Scan for the cell matching the given text and deliver its [X, Y] coordinate at center. 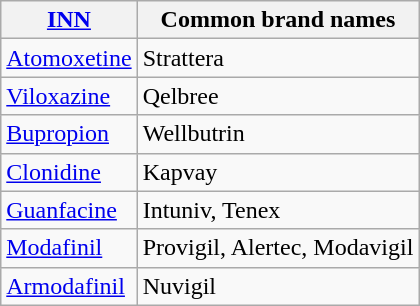
Common brand names [278, 20]
Armodafinil [69, 286]
Kapvay [278, 172]
Viloxazine [69, 96]
Qelbree [278, 96]
Guanfacine [69, 210]
Atomoxetine [69, 58]
Modafinil [69, 248]
INN [69, 20]
Provigil, Alertec, Modavigil [278, 248]
Strattera [278, 58]
Clonidine [69, 172]
Intuniv, Tenex [278, 210]
Bupropion [69, 134]
Wellbutrin [278, 134]
Nuvigil [278, 286]
